Identify which cell holds the provided text, then report its [X, Y] central coordinate. 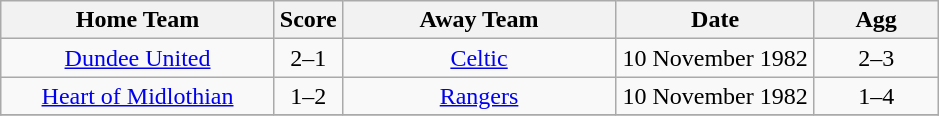
Dundee United [138, 58]
Score [308, 20]
1–4 [876, 96]
Agg [876, 20]
2–1 [308, 58]
2–3 [876, 58]
Heart of Midlothian [138, 96]
Date [716, 20]
1–2 [308, 96]
Home Team [138, 20]
Rangers [479, 96]
Celtic [479, 58]
Away Team [479, 20]
